Scan for the cell matching the given text and deliver its [x, y] coordinate at center. 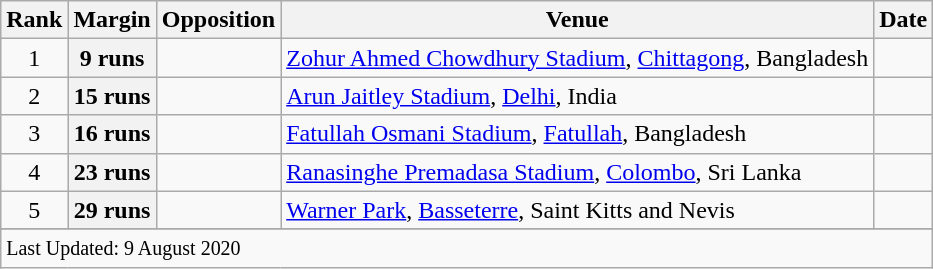
Date [904, 20]
9 runs [112, 58]
29 runs [112, 210]
4 [34, 172]
1 [34, 58]
Ranasinghe Premadasa Stadium, Colombo, Sri Lanka [578, 172]
Zohur Ahmed Chowdhury Stadium, Chittagong, Bangladesh [578, 58]
Last Updated: 9 August 2020 [467, 248]
Fatullah Osmani Stadium, Fatullah, Bangladesh [578, 134]
Arun Jaitley Stadium, Delhi, India [578, 96]
Margin [112, 20]
2 [34, 96]
Opposition [218, 20]
Warner Park, Basseterre, Saint Kitts and Nevis [578, 210]
15 runs [112, 96]
Venue [578, 20]
5 [34, 210]
23 runs [112, 172]
3 [34, 134]
Rank [34, 20]
16 runs [112, 134]
